Return [X, Y] of the center of cell containing provided text 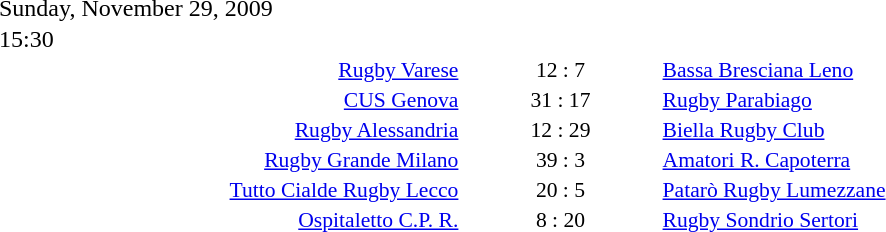
12 : 29 [560, 130]
31 : 17 [560, 100]
20 : 5 [560, 190]
39 : 3 [560, 160]
12 : 7 [560, 70]
